Identify which cell holds the provided text, then report its [X, Y] central coordinate. 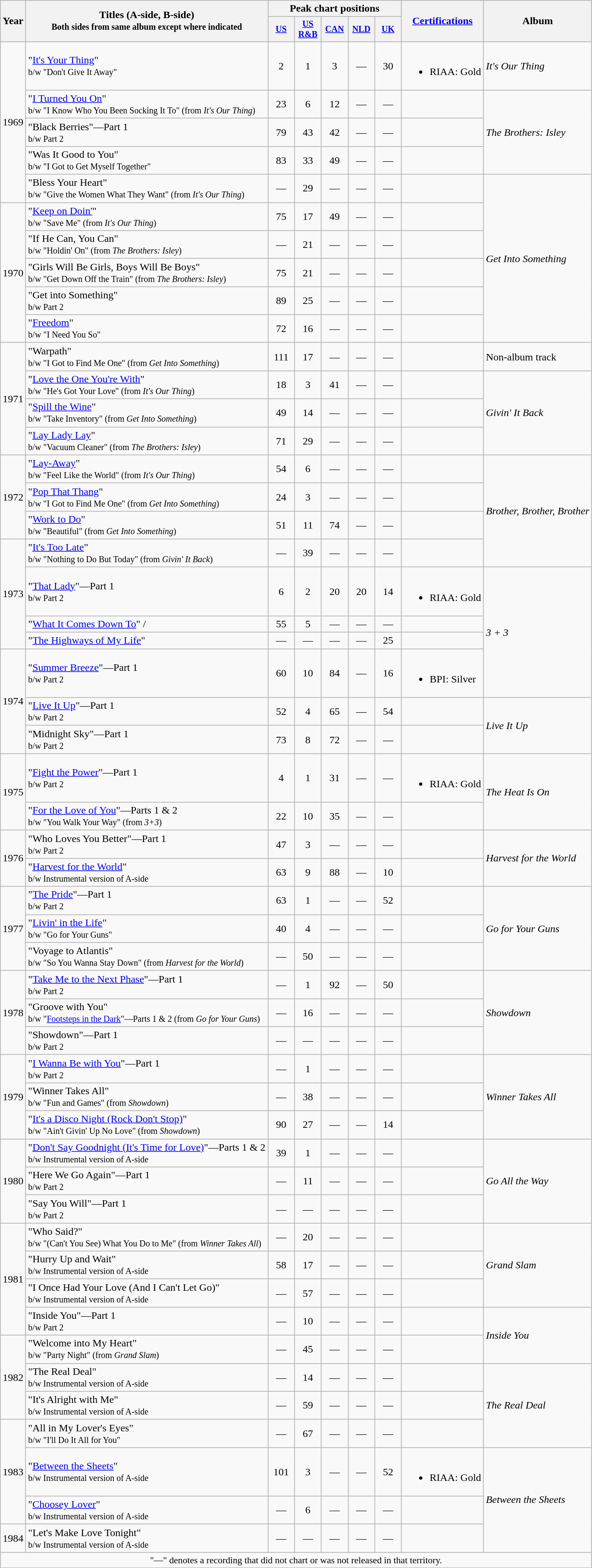
"It's a Disco Night (Rock Don't Stop)"b/w "Ain't Givin' Up No Love" (from Showdown) [147, 1125]
1984 [13, 1538]
"Lay-Away"b/w "Feel Like the World" (from It's Our Thing) [147, 469]
NLD [361, 29]
"Livin' in the Life"b/w "Go for Your Guns" [147, 929]
"Winner Takes All"b/w "Fun and Games" (from Showdown) [147, 1097]
Winner Takes All [537, 1097]
"Black Berries"—Part 1b/w Part 2 [147, 132]
"Voyage to Atlantis"b/w "So You Wanna Stay Down" (from Harvest for the World) [147, 956]
The Brothers: Isley [537, 132]
Go for Your Guns [537, 929]
"What It Comes Down To" / [147, 624]
"Bless Your Heart"b/w "Give the Women What They Want" (from It's Our Thing) [147, 189]
73 [281, 740]
It's Our Thing [537, 66]
"Let's Make Love Tonight"b/w Instrumental version of A-side [147, 1538]
12 [335, 104]
Givin' It Back [537, 413]
1971 [13, 399]
74 [335, 525]
"All in My Lover's Eyes"b/w "I'll Do It All for You" [147, 1433]
55 [281, 624]
Year [13, 21]
1973 [13, 594]
"That Lady"—Part 1b/w Part 2 [147, 592]
"Girls Will Be Girls, Boys Will Be Boys"b/w "Get Down Off the Train" (from The Brothers: Isley) [147, 272]
Showdown [537, 1012]
"The Real Deal"b/w Instrumental version of A-side [147, 1377]
Album [537, 21]
1982 [13, 1377]
42 [335, 132]
"The Pride"—Part 1b/w Part 2 [147, 900]
1970 [13, 272]
"Who Said?"b/w "(Can't You See) What You Do to Me" (from Winner Takes All) [147, 1237]
1972 [13, 497]
"Who Loves You Better"—Part 1b/w Part 2 [147, 844]
92 [335, 985]
40 [281, 929]
"If He Can, You Can"b/w "Holdin' On" (from The Brothers: Isley) [147, 245]
38 [308, 1097]
1979 [13, 1097]
"Summer Breeze"—Part 1b/w Part 2 [147, 673]
88 [335, 873]
Peak chart positions [335, 9]
31 [335, 778]
"Work to Do"b/w "Beautiful" (from Get Into Something) [147, 525]
90 [281, 1125]
"Live It Up"—Part 1b/w Part 2 [147, 711]
67 [308, 1433]
"Choosey Lover"b/w Instrumental version of A-side [147, 1510]
"Showdown"—Part 1b/w Part 2 [147, 1041]
"Say You Will"—Part 1b/w Part 2 [147, 1209]
30 [388, 66]
60 [281, 673]
5 [308, 624]
"The Highways of My Life" [147, 641]
3 + 3 [537, 632]
"Keep on Doin'"b/w "Save Me" (from It's Our Thing) [147, 216]
"Groove with You"b/w "Footsteps in the Dark"—Parts 1 & 2 (from Go for Your Guns) [147, 1012]
Harvest for the World [537, 858]
"Lay Lady Lay"b/w "Vacuum Cleaner" (from The Brothers: Isley) [147, 441]
"Harvest for the World"b/w Instrumental version of A-side [147, 873]
1969 [13, 122]
"Love the One You're With"b/w "He's Got Your Love" (from It's Our Thing) [147, 385]
47 [281, 844]
"Pop That Thang"b/w "I Got to Find Me One" (from Get Into Something) [147, 497]
"Warpath"b/w "I Got to Find Me One" (from Get Into Something) [147, 357]
8 [308, 740]
Inside You [537, 1335]
Get Into Something [537, 259]
Brother, Brother, Brother [537, 511]
UK [388, 29]
Between the Sheets [537, 1499]
The Heat Is On [537, 792]
"Here We Go Again"—Part 1b/w Part 2 [147, 1181]
"I Wanna Be with You"—Part 1b/w Part 2 [147, 1068]
"I Once Had Your Love (And I Can't Let Go)"b/w Instrumental version of A-side [147, 1293]
22 [281, 817]
1976 [13, 858]
24 [281, 497]
84 [335, 673]
33 [308, 160]
71 [281, 441]
USR&B [308, 29]
"I Turned You On"b/w "I Know Who You Been Socking It To" (from It's Our Thing) [147, 104]
"Welcome into My Heart"b/w "Party Night" (from Grand Slam) [147, 1349]
1975 [13, 792]
Certifications [442, 21]
18 [281, 385]
83 [281, 160]
"Take Me to the Next Phase"—Part 1b/w Part 2 [147, 985]
BPI: Silver [442, 673]
"Get into Something"b/w Part 2 [147, 301]
"It's Too Late"b/w "Nothing to Do But Today" (from Givin' It Back) [147, 553]
"Inside You"—Part 1b/w Part 2 [147, 1321]
111 [281, 357]
89 [281, 301]
Titles (A-side, B-side)Both sides from same album except where indicated [147, 21]
"It's Your Thing"b/w "Don't Give It Away" [147, 66]
58 [281, 1265]
Grand Slam [537, 1265]
"It's Alright with Me"b/w Instrumental version of A-side [147, 1405]
27 [308, 1125]
"Freedom"b/w "I Need You So" [147, 329]
57 [308, 1293]
23 [281, 104]
101 [281, 1472]
"Was It Good to You"b/w "I Got to Get Myself Together" [147, 160]
"Between the Sheets"b/w Instrumental version of A-side [147, 1472]
43 [308, 132]
1980 [13, 1181]
59 [308, 1405]
Live It Up [537, 726]
65 [335, 711]
1977 [13, 929]
"Midnight Sky"—Part 1b/w Part 2 [147, 740]
US [281, 29]
"Spill the Wine"b/w "Take Inventory" (from Get Into Something) [147, 413]
"—" denotes a recording that did not chart or was not released in that territory. [296, 1560]
51 [281, 525]
The Real Deal [537, 1405]
35 [335, 817]
79 [281, 132]
1978 [13, 1012]
Go All the Way [537, 1181]
1983 [13, 1472]
9 [308, 873]
"Don't Say Goodnight (It's Time for Love)"—Parts 1 & 2b/w Instrumental version of A-side [147, 1153]
Non-album track [537, 357]
1981 [13, 1279]
1974 [13, 701]
45 [308, 1349]
CAN [335, 29]
41 [335, 385]
"Fight the Power"—Part 1b/w Part 2 [147, 778]
"For the Love of You"—Parts 1 & 2b/w "You Walk Your Way" (from 3+3) [147, 817]
"Hurry Up and Wait"b/w Instrumental version of A-side [147, 1265]
